Scan for the cell matching the given text and deliver its (X, Y) coordinate at center. 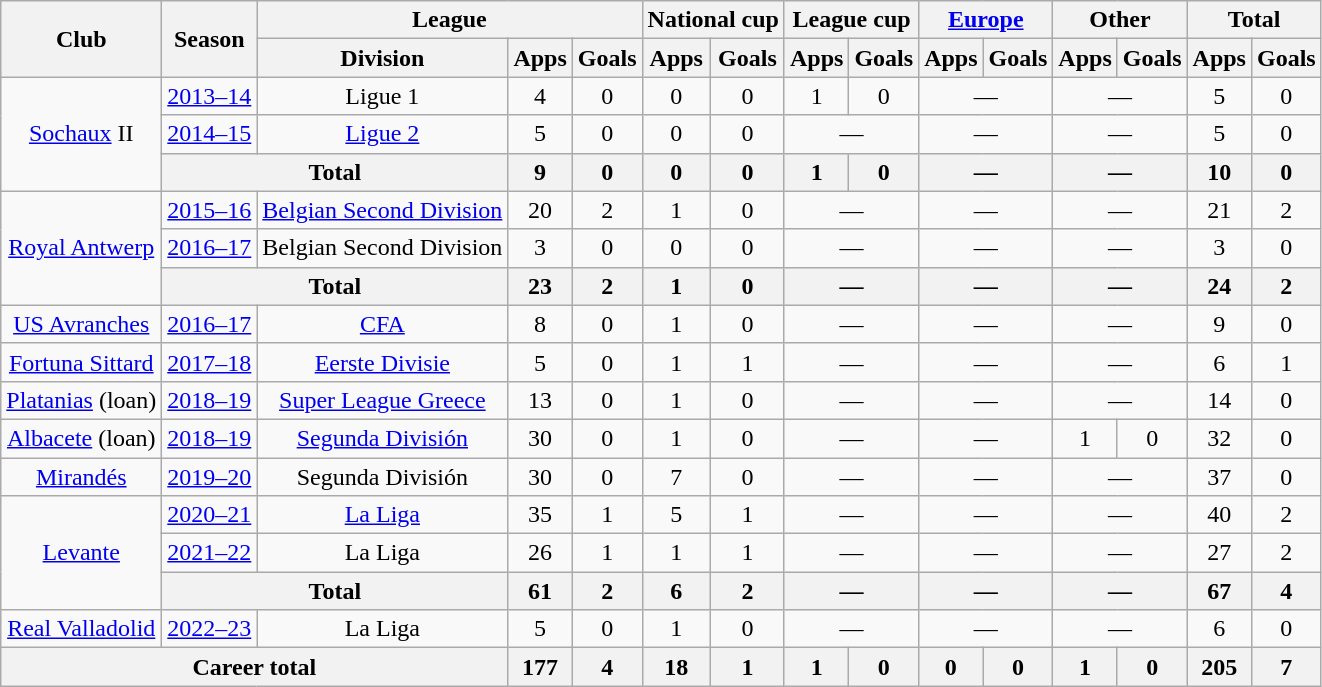
37 (1219, 477)
18 (676, 667)
23 (540, 286)
27 (1219, 553)
61 (540, 591)
8 (540, 324)
National cup (713, 20)
Real Valladolid (82, 629)
Super League Greece (382, 400)
Albacete (loan) (82, 438)
67 (1219, 591)
26 (540, 553)
2017–18 (210, 362)
Mirandés (82, 477)
CFA (382, 324)
Season (210, 39)
Other (1120, 20)
2021–22 (210, 553)
2014–15 (210, 134)
Europe (986, 20)
Fortuna Sittard (82, 362)
13 (540, 400)
177 (540, 667)
Career total (254, 667)
35 (540, 515)
2015–16 (210, 210)
Royal Antwerp (82, 248)
21 (1219, 210)
24 (1219, 286)
Club (82, 39)
14 (1219, 400)
Eerste Divisie (382, 362)
Ligue 1 (382, 96)
League (450, 20)
20 (540, 210)
Platanias (loan) (82, 400)
205 (1219, 667)
2020–21 (210, 515)
2013–14 (210, 96)
Ligue 2 (382, 134)
40 (1219, 515)
Sochaux II (82, 134)
2019–20 (210, 477)
US Avranches (82, 324)
2022–23 (210, 629)
10 (1219, 172)
League cup (851, 20)
32 (1219, 438)
Division (382, 58)
Levante (82, 553)
